Provide the [x, y] coordinate of the cell's center where the given text is located.  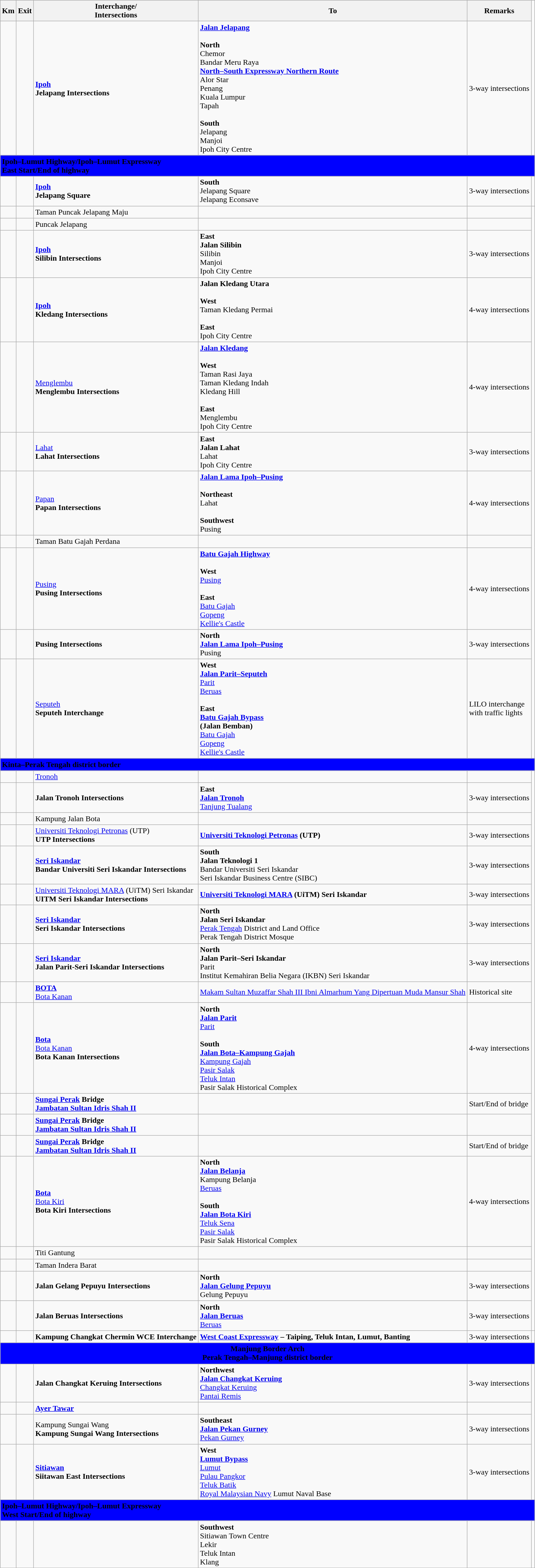
Tronoh [116, 777]
SitiawanSiitawan East Intersections [116, 1472]
Taman Puncak Jelapang Maju [116, 212]
IpohJelapang Intersections [116, 88]
Jalan JelapangNorthChemorBandar Meru Raya North–South Expressway Northern RouteAlor StarPenangKuala LumpurTapahSouthJelapangManjoiIpoh City Centre [333, 88]
SouthJalan Teknologi 1Bandar Universiti Seri IskandarSeri Iskandar Business Centre (SIBC) [333, 865]
Titi Gantung [116, 1253]
Northwest Jalan Changkat Keruing Changkat Keruing Pantai Remis [333, 1383]
Kampung Changkat Chermin WCE Interchange [116, 1337]
Universiti Teknologi MARA (UiTM) Seri Iskandar UITM Seri Iskandar Intersections [116, 894]
North Jalan Beruas Beruas [333, 1316]
BotaBota KananBota Kanan Intersections [116, 1048]
IpohKledang Intersections [116, 310]
Historical site [499, 992]
Universiti Teknologi Petronas (UTP) UTP Intersections [116, 835]
NorthJalan Seri IskandarPerak Tengah District and Land OfficePerak Tengah District Mosque [333, 924]
Manjung Border ArchPerak Tengah–Manjung district border [267, 1353]
EastJalan SilibinSilibinManjoiIpoh City Centre [333, 254]
Kampung Jalan Bota [116, 819]
NorthJalan Parit–Seri IskandarParitInstitut Kemahiran Belia Negara (IKBN) Seri Iskandar [333, 963]
BotaBota KiriBota Kiri Intersections [116, 1202]
IpohSilibin Intersections [116, 254]
Southwest Sitiawan Town Centre Lekir Teluk Intan Klang [333, 1544]
IpohJelapang Square [116, 191]
PapanPapan Intersections [116, 503]
Jalan Tronoh Intersections [116, 798]
Batu Gajah HighwayWest PusingEast Batu Gajah Gopeng Kellie's Castle [333, 589]
Puncak Jelapang [116, 224]
Ipoh–Lumut Highway/Ipoh–Lumut ExpresswayWest Start/End of highway [267, 1510]
Interchange/Intersections [116, 11]
To [333, 11]
Jalan Lama Ipoh–PusingNortheast LahatSouthwest Pusing [333, 503]
North Jalan Gelung Pepuyu Gelung Pepuyu [333, 1286]
EastJalan LahatLahatIpoh City Centre [333, 452]
PusingPusing Intersections [116, 589]
East Jalan Tronoh Tanjung Tualang [333, 798]
Seri IskandarSeri Iskandar Intersections [116, 924]
Km [8, 11]
Kinta–Perak Tengah district border [267, 765]
BOTABota Kanan [116, 992]
Jalan Gelang Pepuyu Intersections [116, 1286]
LILO interchangewith traffic lights [499, 709]
SeputehSeputeh Interchange [116, 709]
Kampung Sungai WangKampung Sungai Wang Intersections [116, 1429]
Universiti Teknologi MARA (UiTM) Seri Iskandar [333, 894]
Jalan Kledang UtaraWestTaman Kledang PermaiEastIpoh City Centre [333, 310]
North Jalan Lama Ipoh–PusingPusing [333, 644]
Jalan KledangWestTaman Rasi JayaTaman Kledang IndahKledang HillEastMenglembuIpoh City Centre [333, 387]
Ayer Tawar [116, 1408]
West Lumut BypassLumutPulau PangkorTeluk BatikRoyal Malaysian Navy Lumut Naval Base [333, 1472]
West Jalan Parit–Seputeh Parit BeruasEast Batu Gajah Bypass(Jalan Bemban) Batu Gajah Gopeng Kellie's Castle [333, 709]
Jalan Changkat Keruing Intersections [116, 1383]
Taman Indera Barat [116, 1265]
LahatLahat Intersections [116, 452]
Ipoh–Lumut Highway/Ipoh–Lumut ExpresswayEast Start/End of highway [267, 166]
SouthJelapang SquareJelapang Econsave [333, 191]
Pusing Intersections [116, 644]
Seri IskandarBandar Universiti Seri Iskandar Intersections [116, 865]
MenglembuMenglembu Intersections [116, 387]
Universiti Teknologi Petronas (UTP) [333, 835]
Seri IskandarJalan Parit-Seri Iskandar Intersections [116, 963]
North Jalan Parit ParitSouth Jalan Bota–Kampung Gajah Kampung Gajah Pasir Salak Teluk Intan Pasir Salak Historical Complex [333, 1048]
Exit [25, 11]
West Coast Expressway – Taiping, Teluk Intan, Lumut, Banting [333, 1337]
Remarks [499, 11]
Taman Batu Gajah Perdana [116, 541]
Jalan Beruas Intersections [116, 1316]
Makam Sultan Muzaffar Shah III Ibni Almarhum Yang Dipertuan Muda Mansur Shah [333, 992]
North Jalan Belanja Kampung Belanja BeruasSouth Jalan Bota Kiri Teluk Sena Pasir Salak Pasir Salak Historical Complex [333, 1202]
Southeast Jalan Pekan Gurney Pekan Gurney [333, 1429]
